Determine the [X, Y] coordinate at the center of the cell enclosing the given text.  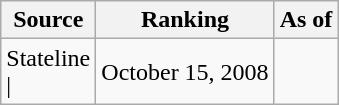
October 15, 2008 [185, 72]
Ranking [185, 20]
As of [306, 20]
Stateline| [48, 72]
Source [48, 20]
